Identify which cell holds the provided text, then report its [X, Y] central coordinate. 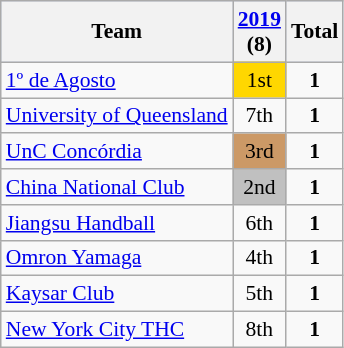
Total [314, 32]
7th [260, 116]
University of Queensland [117, 116]
2019(8) [260, 32]
1st [260, 80]
Omron Yamaga [117, 258]
China National Club [117, 187]
1º de Agosto [117, 80]
3rd [260, 152]
Kaysar Club [117, 294]
UnC Concórdia [117, 152]
6th [260, 223]
4th [260, 258]
2nd [260, 187]
New York City THC [117, 330]
Jiangsu Handball [117, 223]
8th [260, 330]
Team [117, 32]
5th [260, 294]
